Extract the [x, y] coordinate from the center of the cell holding the provided text.  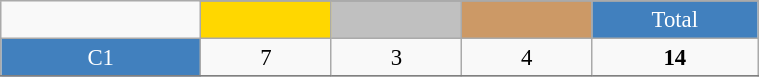
Total [675, 20]
4 [527, 58]
7 [266, 58]
C1 [101, 58]
14 [675, 58]
3 [396, 58]
